Identify which cell holds the provided text, then report its [x, y] central coordinate. 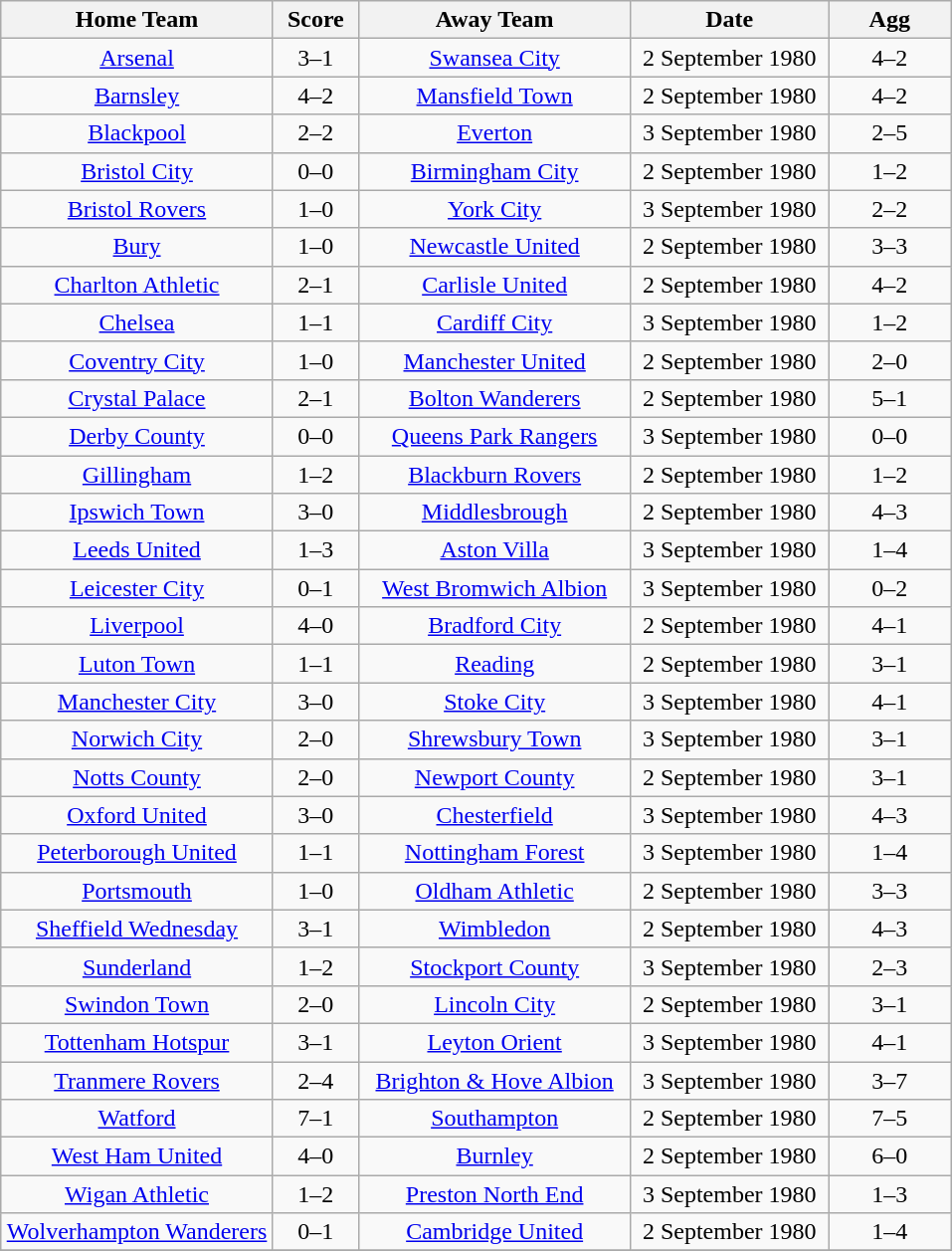
Sunderland [137, 966]
Lincoln City [494, 1004]
Barnsley [137, 96]
Wigan Athletic [137, 1194]
Blackpool [137, 133]
Wimbledon [494, 929]
Swansea City [494, 58]
Leicester City [137, 588]
Sheffield Wednesday [137, 929]
Newcastle United [494, 247]
5–1 [889, 398]
Brighton & Hove Albion [494, 1080]
Middlesbrough [494, 513]
2–3 [889, 966]
Wolverhampton Wanderers [137, 1232]
Birmingham City [494, 171]
7–5 [889, 1119]
Blackburn Rovers [494, 475]
Carlisle United [494, 285]
Charlton Athletic [137, 285]
Southampton [494, 1119]
Notts County [137, 777]
2–4 [315, 1080]
Luton Town [137, 664]
Norwich City [137, 739]
York City [494, 209]
Bristol City [137, 171]
Tranmere Rovers [137, 1080]
Burnley [494, 1156]
Everton [494, 133]
Bristol Rovers [137, 209]
Oldham Athletic [494, 891]
Leeds United [137, 550]
Liverpool [137, 626]
Cardiff City [494, 322]
6–0 [889, 1156]
Tottenham Hotspur [137, 1042]
Mansfield Town [494, 96]
Chesterfield [494, 815]
Score [315, 20]
Stockport County [494, 966]
Manchester City [137, 702]
Preston North End [494, 1194]
West Ham United [137, 1156]
West Bromwich Albion [494, 588]
Home Team [137, 20]
3–7 [889, 1080]
Stoke City [494, 702]
Leyton Orient [494, 1042]
Bolton Wanderers [494, 398]
Away Team [494, 20]
Swindon Town [137, 1004]
Portsmouth [137, 891]
Watford [137, 1119]
0–2 [889, 588]
Gillingham [137, 475]
Coventry City [137, 360]
Oxford United [137, 815]
Derby County [137, 436]
Ipswich Town [137, 513]
Cambridge United [494, 1232]
Date [730, 20]
Bradford City [494, 626]
Queens Park Rangers [494, 436]
Nottingham Forest [494, 853]
Agg [889, 20]
7–1 [315, 1119]
Reading [494, 664]
2–5 [889, 133]
Shrewsbury Town [494, 739]
Manchester United [494, 360]
Crystal Palace [137, 398]
Peterborough United [137, 853]
Bury [137, 247]
Aston Villa [494, 550]
Newport County [494, 777]
Chelsea [137, 322]
Arsenal [137, 58]
